Scan for the cell matching the given text and deliver its (x, y) coordinate at center. 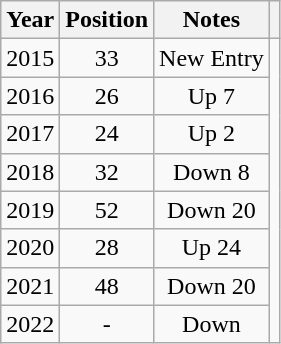
48 (107, 286)
26 (107, 96)
2021 (30, 286)
Position (107, 20)
32 (107, 172)
2015 (30, 58)
Notes (212, 20)
Down (212, 324)
33 (107, 58)
- (107, 324)
2022 (30, 324)
52 (107, 210)
2018 (30, 172)
Down 8 (212, 172)
Up 2 (212, 134)
24 (107, 134)
2016 (30, 96)
2017 (30, 134)
Up 7 (212, 96)
2019 (30, 210)
Year (30, 20)
2020 (30, 248)
Up 24 (212, 248)
New Entry (212, 58)
28 (107, 248)
